From the cell containing the given text, extract its center point as [x, y] coordinate. 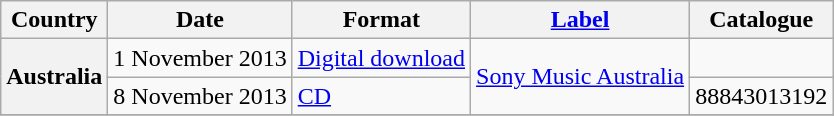
88843013192 [762, 96]
Australia [54, 77]
Date [200, 20]
1 November 2013 [200, 58]
Sony Music Australia [580, 77]
Catalogue [762, 20]
Digital download [381, 58]
CD [381, 96]
8 November 2013 [200, 96]
Country [54, 20]
Label [580, 20]
Format [381, 20]
